Identify which cell holds the provided text, then report its (x, y) central coordinate. 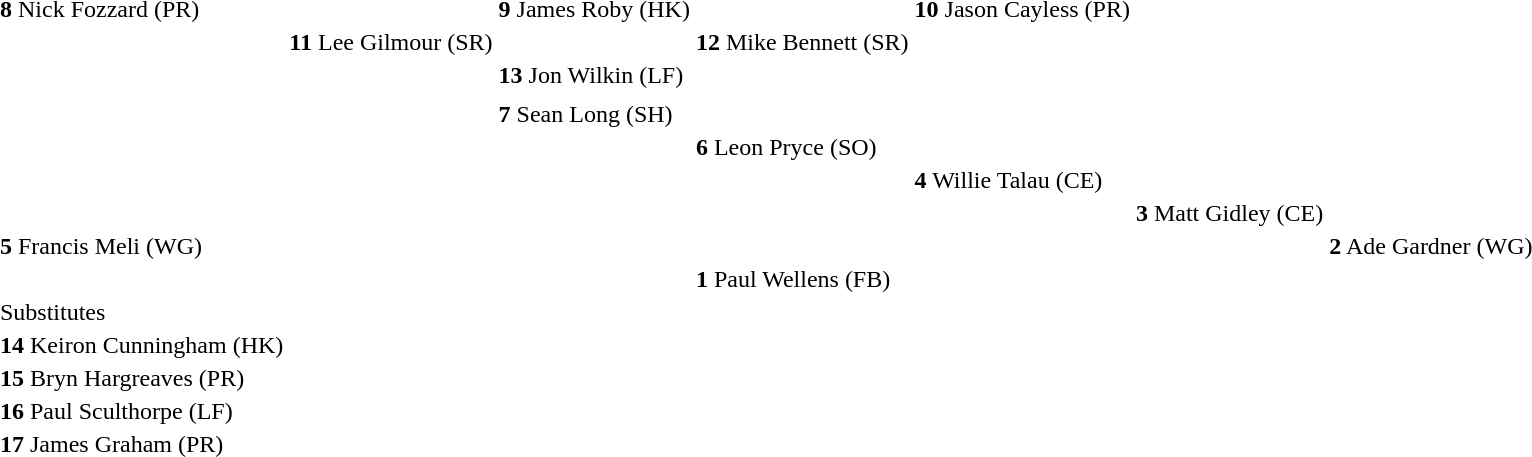
7 Sean Long (SH) (594, 115)
12 Mike Bennett (SR) (802, 43)
3 Matt Gidley (CE) (1229, 213)
11 Lee Gilmour (SR) (391, 43)
6 Leon Pryce (SO) (802, 147)
1 Paul Wellens (FB) (802, 279)
13 Jon Wilkin (LF) (594, 75)
4 Willie Talau (CE) (1022, 181)
